Return [x, y] of the center of cell containing provided text 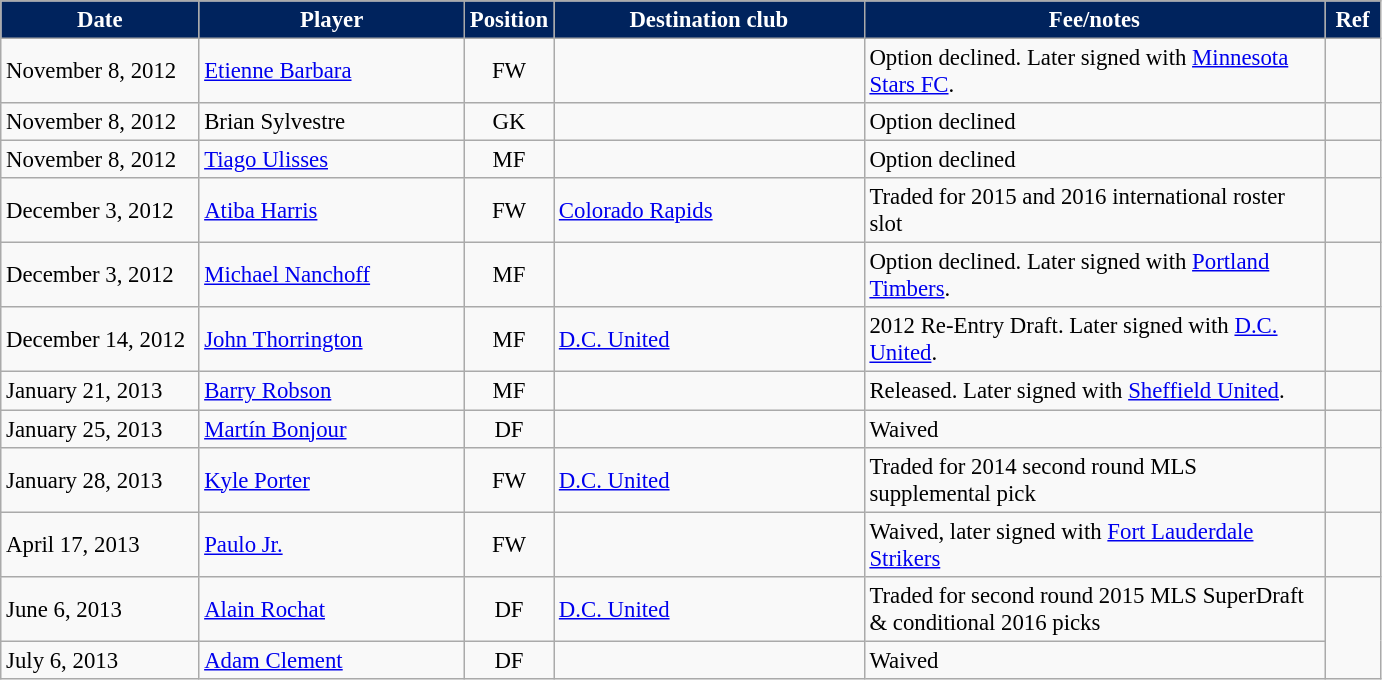
Position [508, 20]
July 6, 2013 [100, 660]
Released. Later signed with Sheffield United. [1094, 391]
January 28, 2013 [100, 480]
Waived, later signed with Fort Lauderdale Strikers [1094, 544]
2012 Re-Entry Draft. Later signed with D.C. United. [1094, 340]
Colorado Rapids [710, 210]
Traded for 2015 and 2016 international roster slot [1094, 210]
Fee/notes [1094, 20]
Atiba Harris [332, 210]
January 25, 2013 [100, 429]
GK [508, 122]
Michael Nanchoff [332, 276]
Etienne Barbara [332, 72]
Brian Sylvestre [332, 122]
Traded for 2014 second round MLS supplemental pick [1094, 480]
Date [100, 20]
Tiago Ulisses [332, 160]
Option declined. Later signed with Minnesota Stars FC. [1094, 72]
John Thorrington [332, 340]
December 14, 2012 [100, 340]
Player [332, 20]
Ref [1353, 20]
Paulo Jr. [332, 544]
April 17, 2013 [100, 544]
Destination club [710, 20]
Kyle Porter [332, 480]
January 21, 2013 [100, 391]
Martín Bonjour [332, 429]
Traded for second round 2015 MLS SuperDraft & conditional 2016 picks [1094, 608]
June 6, 2013 [100, 608]
Barry Robson [332, 391]
Alain Rochat [332, 608]
Adam Clement [332, 660]
Option declined. Later signed with Portland Timbers. [1094, 276]
